Return the [X, Y] coordinate for the center point of the cell that contains the specified text.  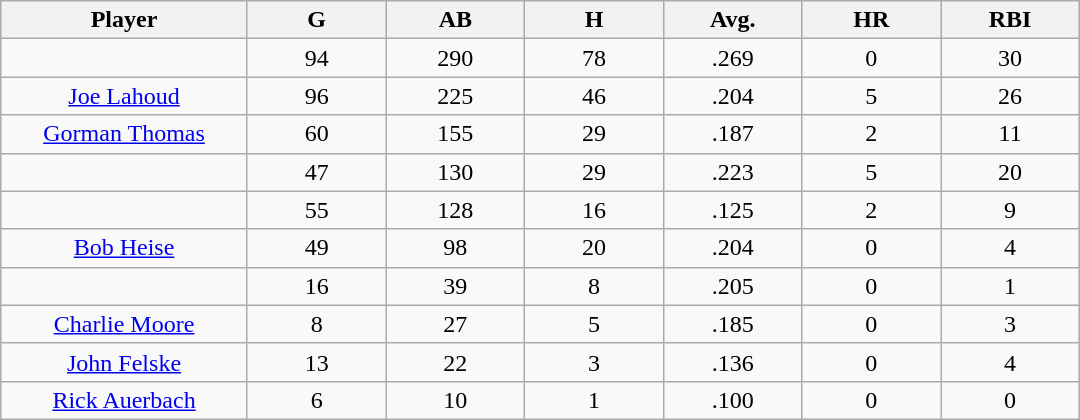
49 [316, 248]
39 [456, 286]
HR [872, 20]
6 [316, 400]
46 [594, 96]
Player [124, 20]
AB [456, 20]
RBI [1010, 20]
.269 [732, 58]
.125 [732, 210]
55 [316, 210]
30 [1010, 58]
130 [456, 172]
Charlie Moore [124, 324]
Bob Heise [124, 248]
.100 [732, 400]
13 [316, 362]
.185 [732, 324]
94 [316, 58]
Avg. [732, 20]
96 [316, 96]
Rick Auerbach [124, 400]
9 [1010, 210]
78 [594, 58]
10 [456, 400]
22 [456, 362]
128 [456, 210]
26 [1010, 96]
.205 [732, 286]
.136 [732, 362]
290 [456, 58]
11 [1010, 134]
155 [456, 134]
.223 [732, 172]
.187 [732, 134]
Gorman Thomas [124, 134]
Joe Lahoud [124, 96]
G [316, 20]
98 [456, 248]
H [594, 20]
John Felske [124, 362]
225 [456, 96]
60 [316, 134]
27 [456, 324]
47 [316, 172]
